For the text-containing cell, return its midpoint in (x, y) coordinate format. 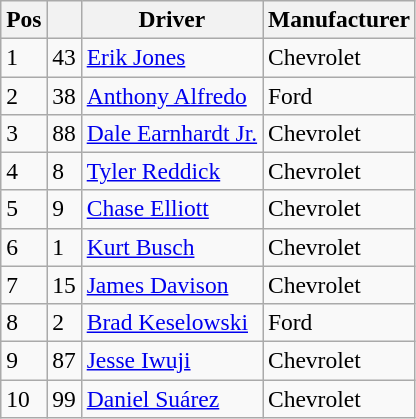
Kurt Busch (172, 247)
15 (64, 285)
Dale Earnhardt Jr. (172, 133)
4 (24, 171)
Brad Keselowski (172, 322)
43 (64, 57)
Erik Jones (172, 57)
6 (24, 247)
3 (24, 133)
Jesse Iwuji (172, 360)
5 (24, 209)
38 (64, 95)
Anthony Alfredo (172, 95)
Pos (24, 19)
7 (24, 285)
Chase Elliott (172, 209)
Manufacturer (340, 19)
Driver (172, 19)
87 (64, 360)
Tyler Reddick (172, 171)
88 (64, 133)
99 (64, 398)
10 (24, 398)
Daniel Suárez (172, 398)
James Davison (172, 285)
